Return the [x, y] coordinate for the center point of the cell that contains the specified text.  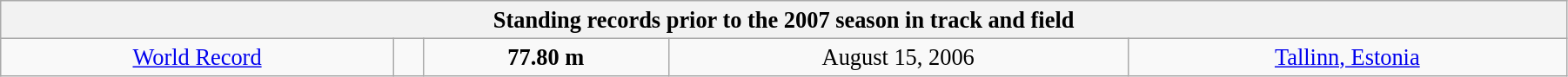
Standing records prior to the 2007 season in track and field [784, 19]
77.80 m [546, 57]
Tallinn, Estonia [1347, 57]
World Record [198, 57]
August 15, 2006 [898, 57]
